Pinpoint the cell where the given text exists, returning its (X, Y) midpoint coordinate. 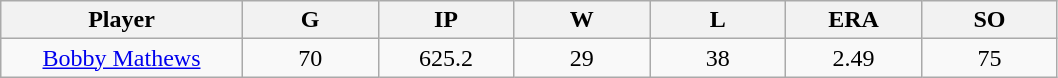
29 (582, 58)
W (582, 20)
2.49 (854, 58)
75 (989, 58)
IP (446, 20)
38 (718, 58)
ERA (854, 20)
L (718, 20)
70 (310, 58)
Player (122, 20)
SO (989, 20)
Bobby Mathews (122, 58)
G (310, 20)
625.2 (446, 58)
